Output the (x, y) coordinate of the center of the cell containing the given text.  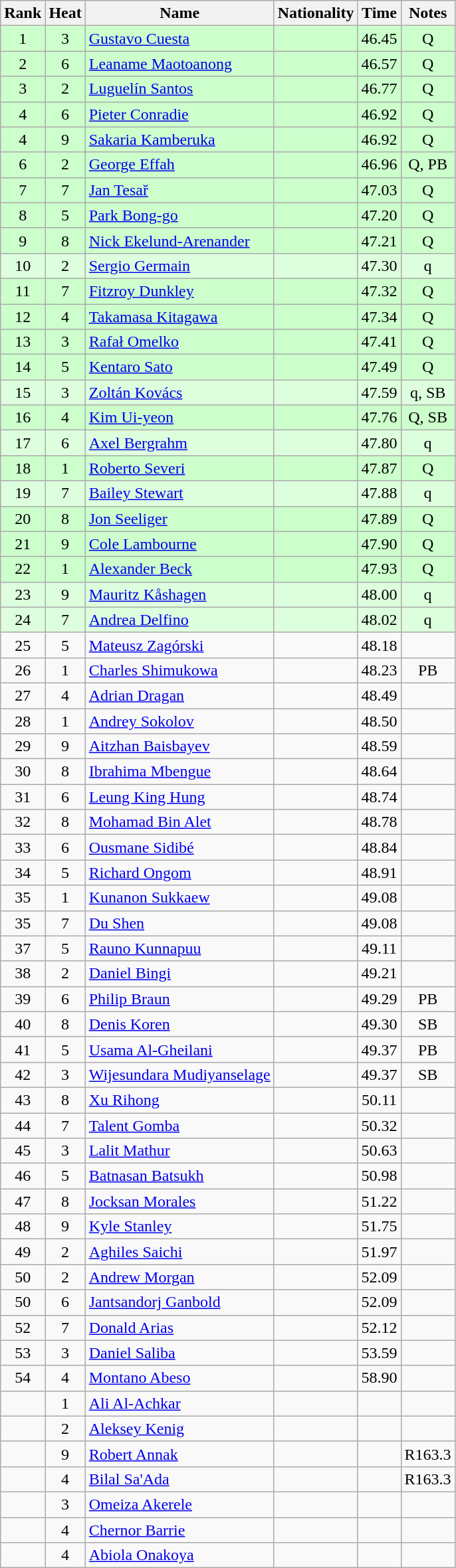
58.90 (379, 1378)
Daniel Bingi (179, 974)
42 (23, 1075)
24 (23, 620)
43 (23, 1100)
48.59 (379, 746)
Donald Arias (179, 1328)
Bilal Sa'Ada (179, 1479)
Sakaria Kamberuka (179, 139)
50.11 (379, 1100)
32 (23, 822)
47.20 (379, 215)
Pieter Conradie (179, 114)
41 (23, 1049)
48.49 (379, 695)
Abiola Onakoya (179, 1555)
Rafał Omelko (179, 342)
47.89 (379, 519)
47.93 (379, 569)
47.88 (379, 493)
Richard Ongom (179, 873)
George Effah (179, 165)
Takamasa Kitagawa (179, 317)
46 (23, 1176)
47 (23, 1201)
Q, PB (428, 165)
Usama Al-Gheilani (179, 1049)
45 (23, 1151)
46.57 (379, 64)
17 (23, 443)
Aitzhan Baisbayev (179, 746)
47.59 (379, 392)
54 (23, 1378)
Kunanon Sukkaew (179, 898)
38 (23, 974)
19 (23, 493)
48.78 (379, 822)
53 (23, 1353)
Adrian Dragan (179, 695)
Philip Braun (179, 999)
Kyle Stanley (179, 1227)
51.22 (379, 1201)
Jon Seeliger (179, 519)
29 (23, 746)
46.96 (379, 165)
Aghiles Saichi (179, 1252)
53.59 (379, 1353)
Ousmane Sidibé (179, 847)
Robert Annak (179, 1454)
33 (23, 847)
Aleksey Kenig (179, 1429)
52 (23, 1328)
Leung King Hung (179, 797)
Denis Koren (179, 1024)
47.03 (379, 190)
47.87 (379, 468)
Alexander Beck (179, 569)
48.74 (379, 797)
20 (23, 519)
Mohamad Bin Alet (179, 822)
Andrew Morgan (179, 1277)
18 (23, 468)
Kim Ui-yeon (179, 418)
Lalit Mathur (179, 1151)
12 (23, 317)
39 (23, 999)
Leaname Maotoanong (179, 64)
Andrea Delfino (179, 620)
Gustavo Cuesta (179, 39)
10 (23, 266)
48 (23, 1227)
Mauritz Kåshagen (179, 594)
Park Bong-go (179, 215)
Talent Gomba (179, 1126)
48.84 (379, 847)
15 (23, 392)
25 (23, 645)
47.76 (379, 418)
49.21 (379, 974)
Bailey Stewart (179, 493)
Sergio Germain (179, 266)
13 (23, 342)
31 (23, 797)
Name (179, 13)
23 (23, 594)
Roberto Severi (179, 468)
47.90 (379, 544)
Heat (65, 13)
Ali Al-Achkar (179, 1403)
Cole Lambourne (179, 544)
Xu Rihong (179, 1100)
Batnasan Batsukh (179, 1176)
51.75 (379, 1227)
46.77 (379, 89)
49 (23, 1252)
46.45 (379, 39)
47.49 (379, 367)
Jantsandorj Ganbold (179, 1302)
52.12 (379, 1328)
49.29 (379, 999)
27 (23, 695)
47.80 (379, 443)
30 (23, 772)
Mateusz Zagórski (179, 645)
47.41 (379, 342)
Daniel Saliba (179, 1353)
47.30 (379, 266)
48.23 (379, 670)
28 (23, 721)
Notes (428, 13)
22 (23, 569)
q, SB (428, 392)
Zoltán Kovács (179, 392)
49.11 (379, 948)
Luguelín Santos (179, 89)
Axel Bergrahm (179, 443)
50.32 (379, 1126)
Chernor Barrie (179, 1529)
48.02 (379, 620)
16 (23, 418)
47.34 (379, 317)
26 (23, 670)
48.64 (379, 772)
Andrey Sokolov (179, 721)
48.18 (379, 645)
Rank (23, 13)
Montano Abeso (179, 1378)
Du Shen (179, 923)
Jan Tesař (179, 190)
49.30 (379, 1024)
48.91 (379, 873)
37 (23, 948)
Rauno Kunnapuu (179, 948)
34 (23, 873)
11 (23, 291)
21 (23, 544)
50.98 (379, 1176)
47.21 (379, 240)
Kentaro Sato (179, 367)
48.50 (379, 721)
Charles Shimukowa (179, 670)
Ibrahima Mbengue (179, 772)
Omeiza Akerele (179, 1504)
Q, SB (428, 418)
47.32 (379, 291)
Wijesundara Mudiyanselage (179, 1075)
44 (23, 1126)
Nationality (316, 13)
50.63 (379, 1151)
Nick Ekelund-Arenander (179, 240)
Fitzroy Dunkley (179, 291)
40 (23, 1024)
51.97 (379, 1252)
48.00 (379, 594)
Time (379, 13)
Jocksan Morales (179, 1201)
14 (23, 367)
